For the text-containing cell, return its midpoint in (x, y) coordinate format. 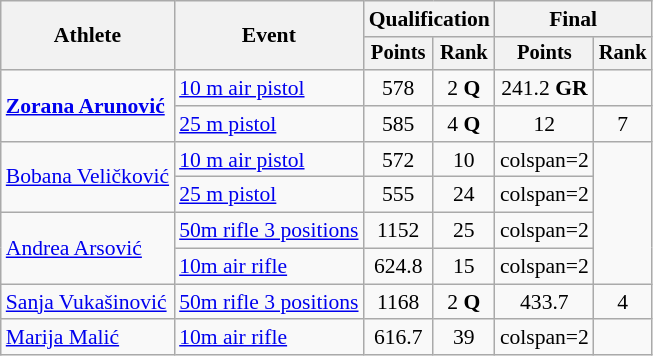
Sanja Vukašinović (88, 302)
1152 (398, 231)
39 (464, 338)
Marija Malić (88, 338)
Final (574, 19)
Event (268, 36)
624.8 (398, 267)
Qualification (430, 19)
572 (398, 160)
15 (464, 267)
4 Q (464, 124)
555 (398, 195)
Andrea Arsović (88, 248)
Zorana Arunović (88, 106)
4 (623, 302)
433.7 (544, 302)
616.7 (398, 338)
241.2 GR (544, 88)
25 (464, 231)
1168 (398, 302)
Bobana Veličković (88, 178)
12 (544, 124)
585 (398, 124)
578 (398, 88)
10 (464, 160)
7 (623, 124)
24 (464, 195)
Athlete (88, 36)
